Return [x, y] of the center of cell containing provided text 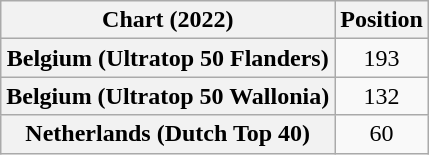
193 [382, 58]
Chart (2022) [168, 20]
Netherlands (Dutch Top 40) [168, 134]
Belgium (Ultratop 50 Wallonia) [168, 96]
132 [382, 96]
Position [382, 20]
60 [382, 134]
Belgium (Ultratop 50 Flanders) [168, 58]
